For the text-containing cell, return its midpoint in [X, Y] coordinate format. 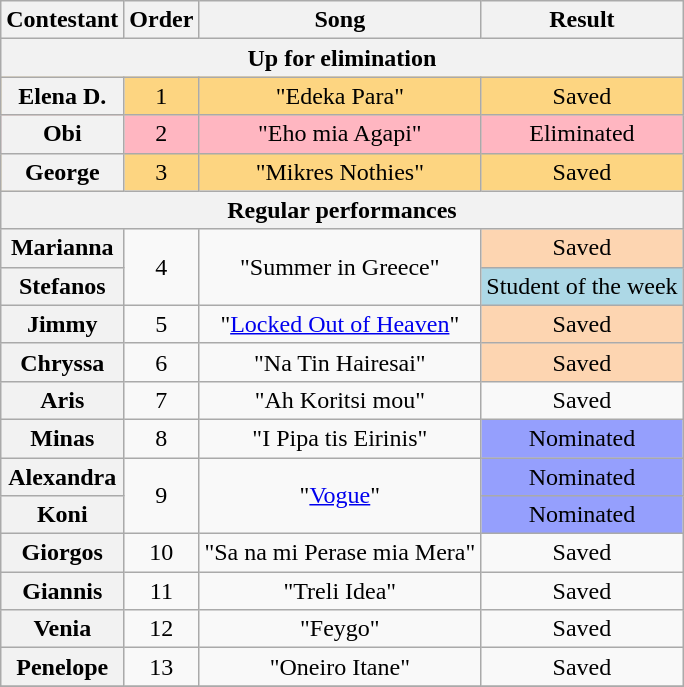
3 [162, 172]
10 [162, 553]
9 [162, 496]
"Edeka Para" [340, 96]
Koni [62, 515]
Minas [62, 438]
5 [162, 324]
12 [162, 629]
Song [340, 20]
Giorgos [62, 553]
1 [162, 96]
Giannis [62, 591]
Marianna [62, 248]
Stefanos [62, 286]
Regular performances [342, 210]
Result [582, 20]
Chryssa [62, 362]
11 [162, 591]
7 [162, 400]
Elena D. [62, 96]
2 [162, 134]
"Eho mia Agapi" [340, 134]
13 [162, 667]
Contestant [62, 20]
Penelope [62, 667]
4 [162, 267]
Eliminated [582, 134]
"Ah Koritsi mou" [340, 400]
Alexandra [62, 477]
Up for elimination [342, 58]
6 [162, 362]
"Mikres Nothies" [340, 172]
"Treli Idea" [340, 591]
"Summer in Greece" [340, 267]
Venia [62, 629]
"Oneiro Itane" [340, 667]
George [62, 172]
Obi [62, 134]
"Vogue" [340, 496]
Student of the week [582, 286]
Jimmy [62, 324]
"Feygo" [340, 629]
8 [162, 438]
"Na Tin Hairesai" [340, 362]
Order [162, 20]
"Locked Out of Heaven" [340, 324]
"I Pipa tis Eirinis" [340, 438]
Aris [62, 400]
"Sa na mi Perase mia Mera" [340, 553]
